Detect which cell encompasses the target text, then output its [X, Y] center coordinate. 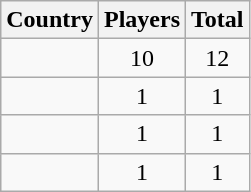
Total [218, 20]
Country [50, 20]
10 [142, 58]
12 [218, 58]
Players [142, 20]
